Return the [X, Y] coordinate for the center point of the cell that contains the specified text.  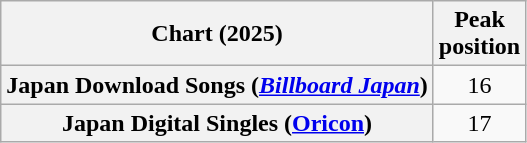
Japan Download Songs (Billboard Japan) [218, 85]
17 [479, 123]
16 [479, 85]
Chart (2025) [218, 34]
Japan Digital Singles (Oricon) [218, 123]
Peakposition [479, 34]
